Return the (X, Y) coordinate for the center point of the cell that contains the specified text.  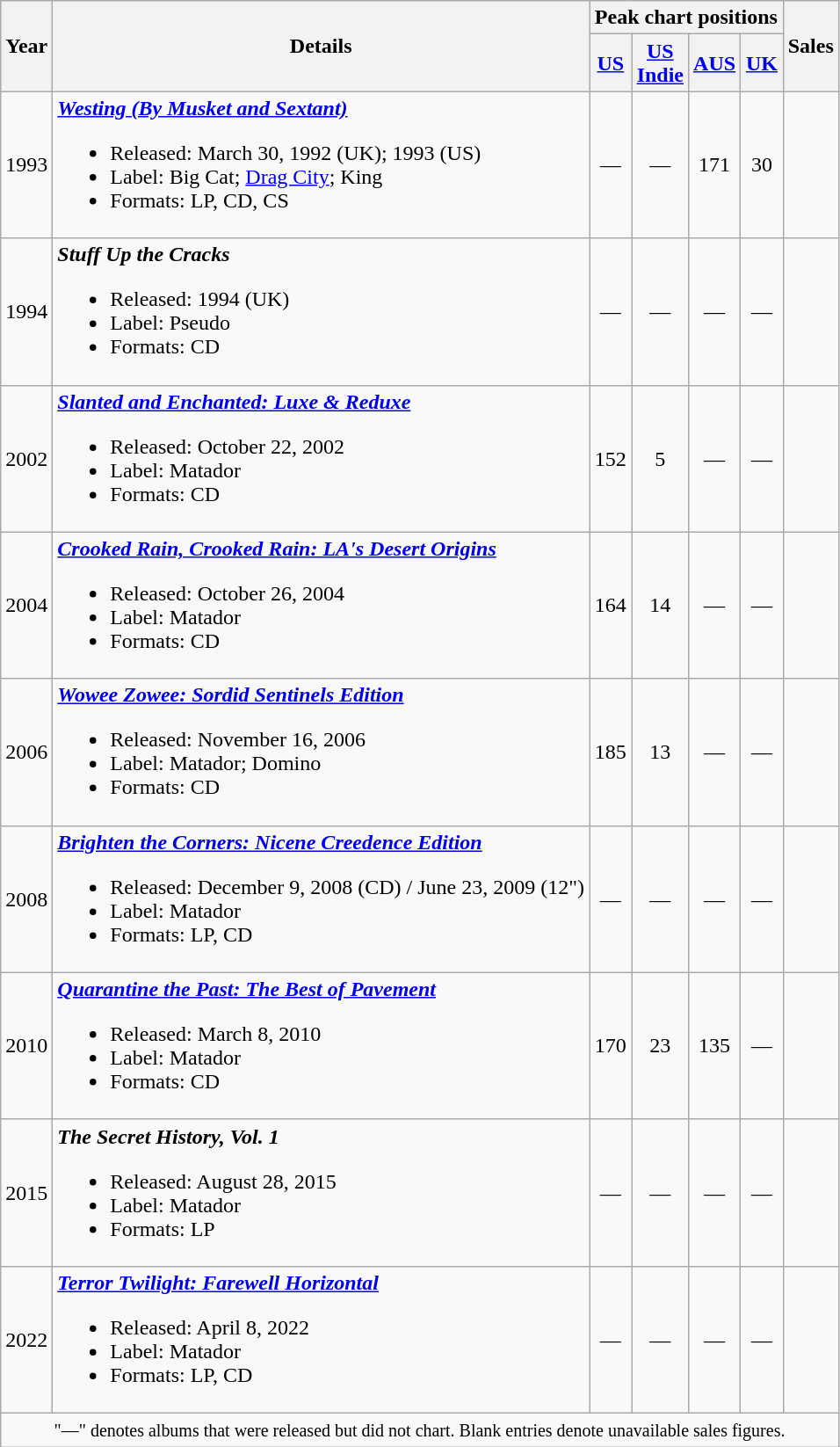
The Secret History, Vol. 1Released: August 28, 2015Label: MatadorFormats: LP (322, 1192)
5 (660, 459)
2015 (26, 1192)
23 (660, 1046)
14 (660, 605)
Details (322, 46)
135 (715, 1046)
US (612, 63)
2022 (26, 1340)
2004 (26, 605)
US Indie (660, 63)
Peak chart positions (687, 18)
1994 (26, 311)
170 (612, 1046)
185 (612, 753)
UK (763, 63)
2002 (26, 459)
30 (763, 165)
Brighten the Corners: Nicene Creedence EditionReleased: December 9, 2008 (CD) / June 23, 2009 (12")Label: MatadorFormats: LP, CD (322, 898)
Terror Twilight: Farewell HorizontalReleased: April 8, 2022Label: MatadorFormats: LP, CD (322, 1340)
1993 (26, 165)
Crooked Rain, Crooked Rain: LA's Desert OriginsReleased: October 26, 2004Label: MatadorFormats: CD (322, 605)
2010 (26, 1046)
Stuff Up the CracksReleased: 1994 (UK)Label: PseudoFormats: CD (322, 311)
AUS (715, 63)
171 (715, 165)
Quarantine the Past: The Best of PavementReleased: March 8, 2010Label: MatadorFormats: CD (322, 1046)
Wowee Zowee: Sordid Sentinels EditionReleased: November 16, 2006Label: Matador; DominoFormats: CD (322, 753)
152 (612, 459)
"—" denotes albums that were released but did not chart. Blank entries denote unavailable sales figures. (420, 1429)
Westing (By Musket and Sextant)Released: March 30, 1992 (UK); 1993 (US)Label: Big Cat; Drag City; KingFormats: LP, CD, CS (322, 165)
164 (612, 605)
2008 (26, 898)
Slanted and Enchanted: Luxe & ReduxeReleased: October 22, 2002Label: MatadorFormats: CD (322, 459)
13 (660, 753)
Sales (810, 46)
Year (26, 46)
2006 (26, 753)
